Return (x, y) of the center of cell containing provided text 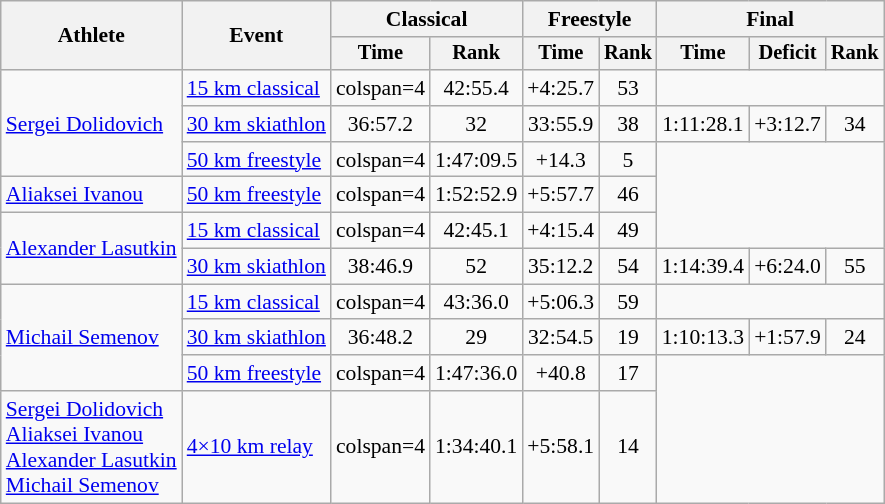
Athlete (92, 36)
Classical (426, 19)
24 (855, 338)
+40.8 (560, 373)
+4:25.7 (560, 88)
+5:58.1 (560, 447)
+5:57.7 (560, 195)
36:48.2 (380, 338)
38 (628, 124)
Freestyle (589, 19)
Event (256, 36)
49 (628, 231)
33:55.9 (560, 124)
Sergei DolidovichAliaksei IvanouAlexander LasutkinMichail Semenov (92, 447)
42:45.1 (476, 231)
+14.3 (560, 160)
1:52:52.9 (476, 195)
+6:24.0 (788, 267)
52 (476, 267)
1:10:13.3 (703, 338)
59 (628, 302)
17 (628, 373)
1:14:39.4 (703, 267)
53 (628, 88)
Alexander Lasutkin (92, 248)
32:54.5 (560, 338)
+1:57.9 (788, 338)
4×10 km relay (256, 447)
Aliaksei Ivanou (92, 195)
Sergei Dolidovich (92, 124)
+5:06.3 (560, 302)
54 (628, 267)
+4:15.4 (560, 231)
1:11:28.1 (703, 124)
35:12.2 (560, 267)
36:57.2 (380, 124)
29 (476, 338)
46 (628, 195)
1:34:40.1 (476, 447)
1:47:09.5 (476, 160)
55 (855, 267)
+3:12.7 (788, 124)
19 (628, 338)
Deficit (788, 54)
32 (476, 124)
14 (628, 447)
Michail Semenov (92, 338)
43:36.0 (476, 302)
Final (770, 19)
5 (628, 160)
1:47:36.0 (476, 373)
42:55.4 (476, 88)
34 (855, 124)
38:46.9 (380, 267)
